Determine the (X, Y) coordinate at the center of the cell enclosing the given text.  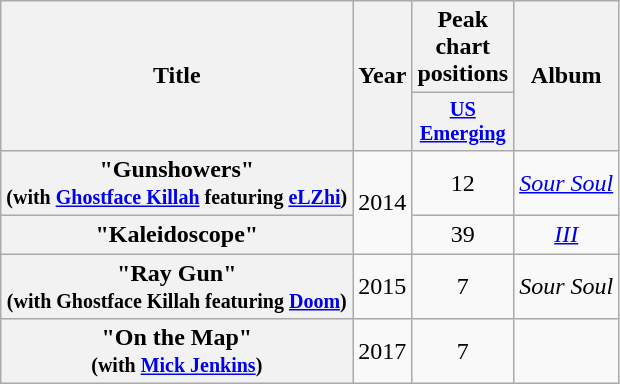
"On the Map"(with Mick Jenkins) (177, 352)
Title (177, 76)
III (566, 235)
"Ray Gun"(with Ghostface Killah featuring Doom) (177, 286)
"Gunshowers"(with Ghostface Killah featuring eLZhi) (177, 182)
12 (463, 182)
2014 (382, 202)
USEmerging (463, 122)
"Kaleidoscope" (177, 235)
Peak chart positions (463, 47)
Album (566, 76)
39 (463, 235)
2017 (382, 352)
2015 (382, 286)
Year (382, 76)
